Detect which cell encompasses the target text, then output its (X, Y) center coordinate. 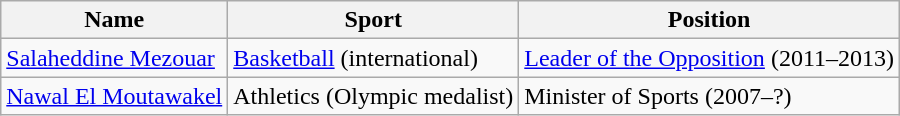
Salaheddine Mezouar (114, 58)
Nawal El Moutawakel (114, 96)
Minister of Sports (2007–?) (710, 96)
Leader of the Opposition (2011–2013) (710, 58)
Position (710, 20)
Name (114, 20)
Athletics (Olympic medalist) (374, 96)
Basketball (international) (374, 58)
Sport (374, 20)
